Return (X, Y) of the center of cell containing provided text 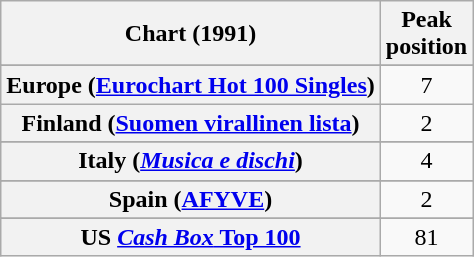
US Cash Box Top 100 (191, 237)
Italy (Musica e dischi) (191, 161)
Peakposition (426, 34)
4 (426, 161)
Finland (Suomen virallinen lista) (191, 123)
7 (426, 85)
Chart (1991) (191, 34)
Spain (AFYVE) (191, 199)
81 (426, 237)
Europe (Eurochart Hot 100 Singles) (191, 85)
